Output the (x, y) coordinate of the center of the cell containing the given text.  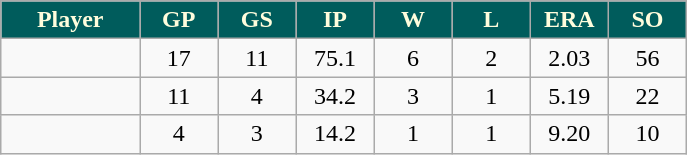
Player (70, 20)
W (413, 20)
75.1 (335, 58)
5.19 (569, 96)
SO (647, 20)
2 (491, 58)
17 (179, 58)
10 (647, 134)
L (491, 20)
6 (413, 58)
14.2 (335, 134)
GP (179, 20)
ERA (569, 20)
GS (257, 20)
2.03 (569, 58)
IP (335, 20)
22 (647, 96)
9.20 (569, 134)
34.2 (335, 96)
56 (647, 58)
